Scan for the cell matching the given text and deliver its (x, y) coordinate at center. 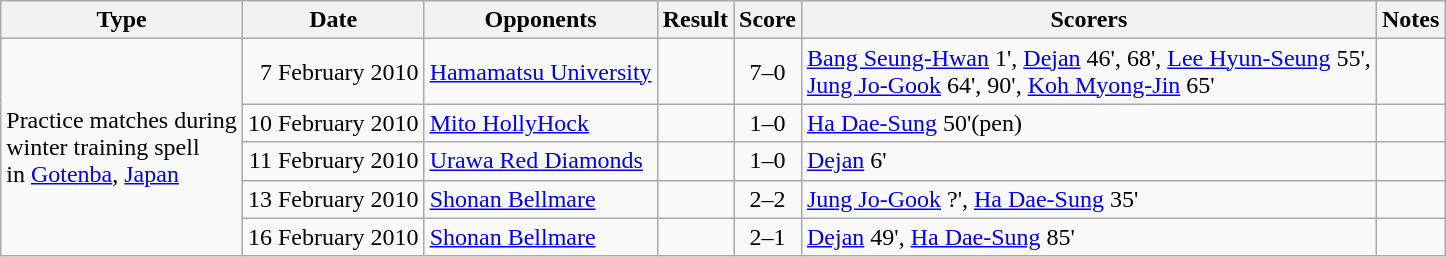
10 February 2010 (333, 123)
Jung Jo-Gook ?', Ha Dae-Sung 35' (1088, 199)
16 February 2010 (333, 237)
Date (333, 20)
Practice matches duringwinter training spell in Gotenba, Japan (122, 148)
2–1 (768, 237)
Opponents (540, 20)
Scorers (1088, 20)
Notes (1410, 20)
7–0 (768, 72)
Mito HollyHock (540, 123)
Bang Seung-Hwan 1', Dejan 46', 68', Lee Hyun-Seung 55', Jung Jo-Gook 64', 90', Koh Myong-Jin 65' (1088, 72)
Score (768, 20)
Type (122, 20)
Urawa Red Diamonds (540, 161)
Hamamatsu University (540, 72)
13 February 2010 (333, 199)
11 February 2010 (333, 161)
Ha Dae-Sung 50'(pen) (1088, 123)
Dejan 6' (1088, 161)
Dejan 49', Ha Dae-Sung 85' (1088, 237)
7 February 2010 (333, 72)
Result (695, 20)
2–2 (768, 199)
